Pinpoint the cell where the given text exists, returning its [x, y] midpoint coordinate. 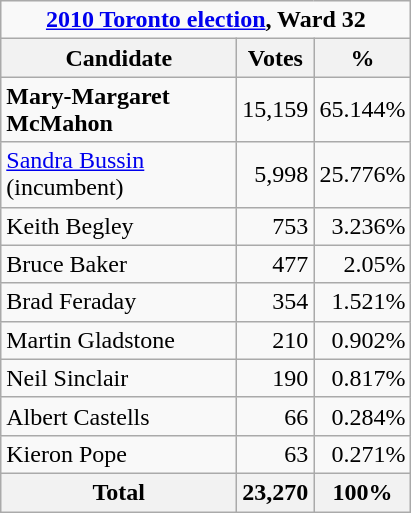
Brad Feraday [119, 302]
190 [276, 378]
Neil Sinclair [119, 378]
Albert Castells [119, 416]
100% [362, 492]
Mary-Margaret McMahon [119, 110]
23,270 [276, 492]
Kieron Pope [119, 454]
354 [276, 302]
Martin Gladstone [119, 340]
210 [276, 340]
3.236% [362, 226]
66 [276, 416]
63 [276, 454]
0.271% [362, 454]
Keith Begley [119, 226]
1.521% [362, 302]
0.817% [362, 378]
Sandra Bussin (incumbent) [119, 174]
477 [276, 264]
15,159 [276, 110]
2010 Toronto election, Ward 32 [206, 20]
Candidate [119, 58]
Votes [276, 58]
25.776% [362, 174]
0.902% [362, 340]
Bruce Baker [119, 264]
0.284% [362, 416]
753 [276, 226]
5,998 [276, 174]
Total [119, 492]
% [362, 58]
65.144% [362, 110]
2.05% [362, 264]
